Output the (X, Y) coordinate of the center of the cell containing the given text.  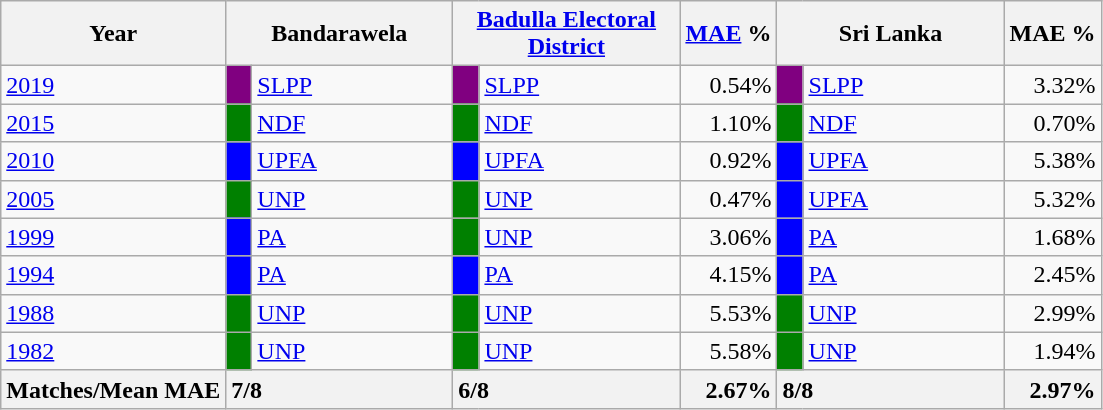
1.68% (1052, 237)
1.94% (1052, 351)
1999 (114, 237)
1.10% (728, 123)
1994 (114, 275)
1982 (114, 351)
2005 (114, 199)
Year (114, 34)
Sri Lanka (890, 34)
Matches/Mean MAE (114, 389)
2.99% (1052, 313)
5.53% (728, 313)
2.67% (728, 389)
0.92% (728, 161)
2.97% (1052, 389)
5.58% (728, 351)
0.54% (728, 85)
7/8 (340, 389)
6/8 (566, 389)
2019 (114, 85)
0.47% (728, 199)
0.70% (1052, 123)
3.32% (1052, 85)
2015 (114, 123)
5.38% (1052, 161)
2010 (114, 161)
3.06% (728, 237)
Badulla Electoral District (566, 34)
1988 (114, 313)
5.32% (1052, 199)
8/8 (890, 389)
4.15% (728, 275)
Bandarawela (340, 34)
2.45% (1052, 275)
